Pinpoint the cell where the given text exists, returning its [X, Y] midpoint coordinate. 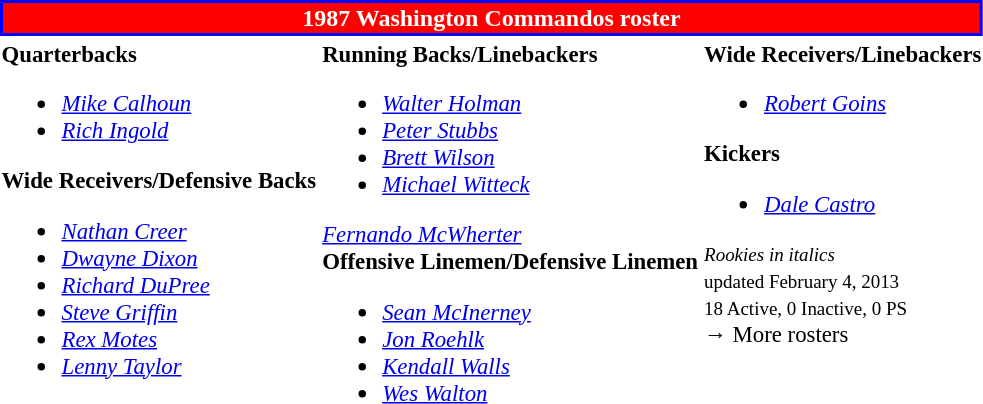
1987 Washington Commandos roster [492, 18]
